Determine the [x, y] coordinate at the center of the cell enclosing the given text.  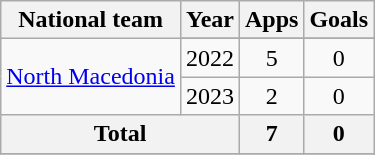
North Macedonia [91, 77]
2022 [210, 58]
2023 [210, 96]
Apps [271, 20]
National team [91, 20]
7 [271, 134]
Year [210, 20]
5 [271, 58]
2 [271, 96]
Goals [339, 20]
Total [120, 134]
